Locate the cell with the specified text and output its [X, Y] center coordinate. 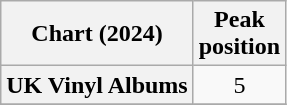
UK Vinyl Albums [97, 85]
5 [239, 85]
Peakposition [239, 34]
Chart (2024) [97, 34]
